Determine the [x, y] coordinate at the center of the cell enclosing the given text.  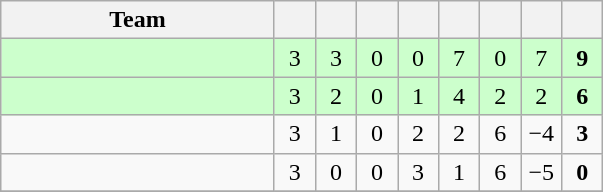
4 [460, 96]
Team [138, 20]
−4 [542, 134]
9 [582, 58]
−5 [542, 172]
